Locate the cell with the specified text and output its [x, y] center coordinate. 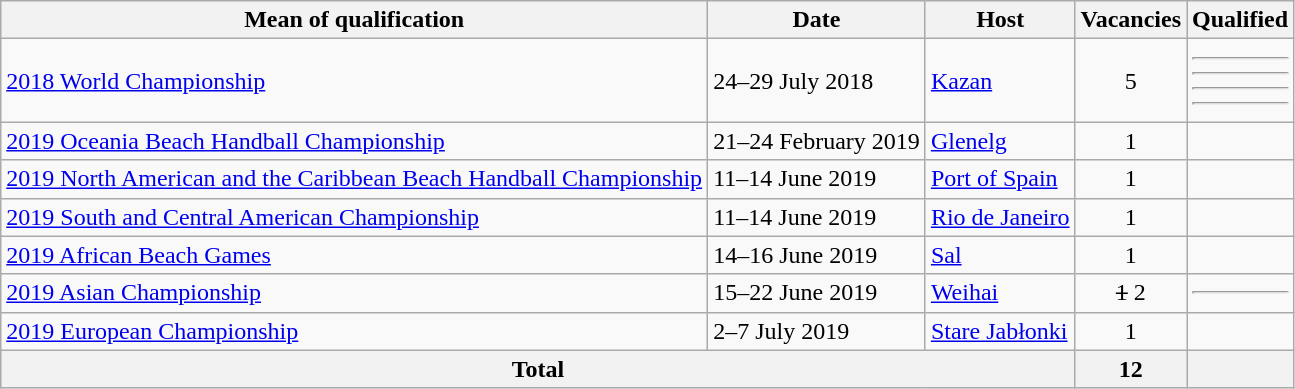
2019 African Beach Games [354, 255]
Sal [1000, 255]
Kazan [1000, 80]
2019 Asian Championship [354, 293]
14–16 June 2019 [817, 255]
Port of Spain [1000, 179]
2019 Oceania Beach Handball Championship [354, 141]
24–29 July 2018 [817, 80]
2019 European Championship [354, 331]
Vacancies [1131, 20]
Qualified [1240, 20]
Mean of qualification [354, 20]
Rio de Janeiro [1000, 217]
1 2 [1131, 293]
2–7 July 2019 [817, 331]
2019 North American and the Caribbean Beach Handball Championship [354, 179]
2019 South and Central American Championship [354, 217]
Host [1000, 20]
2018 World Championship [354, 80]
Date [817, 20]
Total [538, 369]
Glenelg [1000, 141]
12 [1131, 369]
Weihai [1000, 293]
5 [1131, 80]
15–22 June 2019 [817, 293]
Stare Jabłonki [1000, 331]
21–24 February 2019 [817, 141]
